Locate the cell with the specified text and output its [x, y] center coordinate. 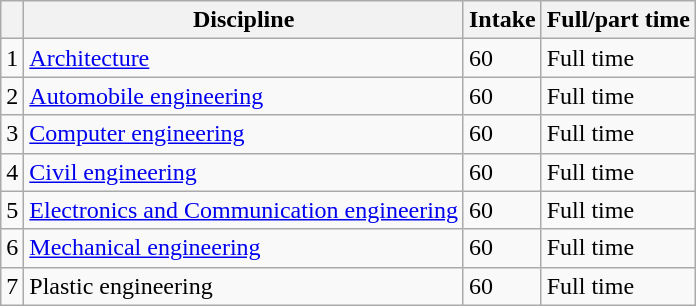
4 [12, 172]
Plastic engineering [244, 286]
6 [12, 248]
1 [12, 58]
Architecture [244, 58]
Full/part time [618, 20]
Electronics and Communication engineering [244, 210]
2 [12, 96]
3 [12, 134]
Computer engineering [244, 134]
Intake [502, 20]
Discipline [244, 20]
Automobile engineering [244, 96]
Mechanical engineering [244, 248]
7 [12, 286]
Civil engineering [244, 172]
5 [12, 210]
